Capture the cell that displays the provided text and extract its (x, y) central coordinate. 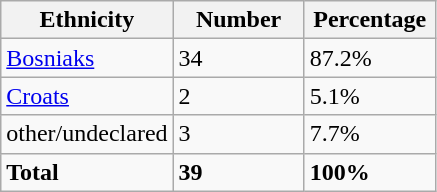
5.1% (370, 96)
Percentage (370, 20)
Ethnicity (87, 20)
Total (87, 172)
3 (238, 134)
87.2% (370, 58)
100% (370, 172)
34 (238, 58)
39 (238, 172)
other/undeclared (87, 134)
7.7% (370, 134)
2 (238, 96)
Number (238, 20)
Bosniaks (87, 58)
Croats (87, 96)
